Return [x, y] of the center of cell containing provided text 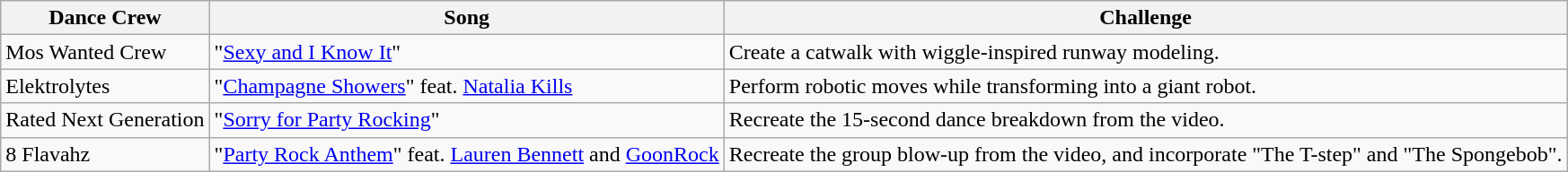
Recreate the 15-second dance breakdown from the video. [1146, 120]
Dance Crew [105, 18]
"Party Rock Anthem" feat. Lauren Bennett and GoonRock [467, 154]
"Champagne Showers" feat. Natalia Kills [467, 86]
"Sorry for Party Rocking" [467, 120]
Perform robotic moves while transforming into a giant robot. [1146, 86]
"Sexy and I Know It" [467, 52]
Create a catwalk with wiggle-inspired runway modeling. [1146, 52]
Recreate the group blow-up from the video, and incorporate "The T-step" and "The Spongebob". [1146, 154]
Challenge [1146, 18]
Rated Next Generation [105, 120]
8 Flavahz [105, 154]
Mos Wanted Crew [105, 52]
Song [467, 18]
Elektrolytes [105, 86]
